Return the (X, Y) coordinate for the center point of the cell that contains the specified text.  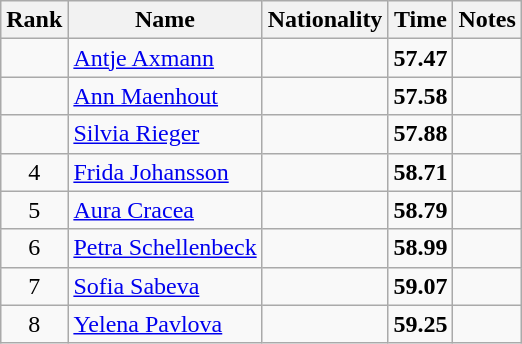
Petra Schellenbeck (165, 248)
7 (34, 286)
58.71 (420, 172)
Notes (487, 20)
Ann Maenhout (165, 96)
Antje Axmann (165, 58)
Time (420, 20)
Nationality (325, 20)
57.88 (420, 134)
5 (34, 210)
4 (34, 172)
59.07 (420, 286)
8 (34, 324)
Rank (34, 20)
6 (34, 248)
Name (165, 20)
58.79 (420, 210)
59.25 (420, 324)
58.99 (420, 248)
57.58 (420, 96)
Aura Cracea (165, 210)
Frida Johansson (165, 172)
Sofia Sabeva (165, 286)
Silvia Rieger (165, 134)
57.47 (420, 58)
Yelena Pavlova (165, 324)
